Detect which cell encompasses the target text, then output its [x, y] center coordinate. 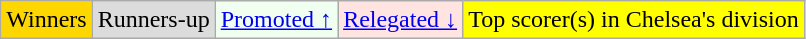
Top scorer(s) in Chelsea's division [634, 20]
Promoted ↑ [276, 20]
Relegated ↓ [400, 20]
Runners-up [154, 20]
Winners [46, 20]
